From the cell containing the given text, extract its center point as [x, y] coordinate. 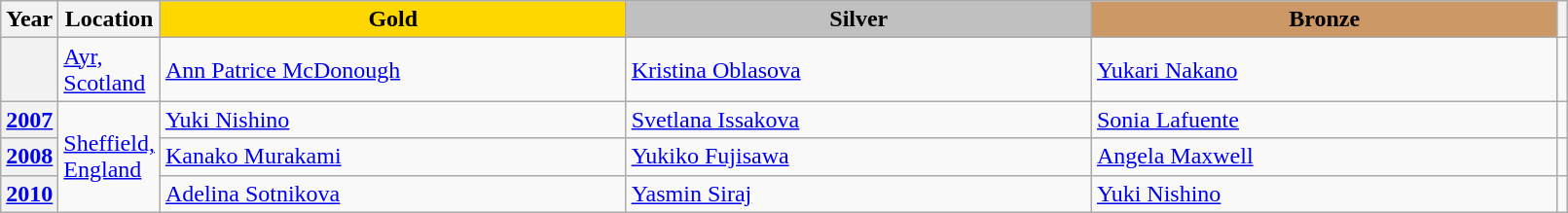
Kristina Oblasova [858, 70]
Silver [858, 19]
Yukiko Fujisawa [858, 157]
Angela Maxwell [1324, 157]
Ayr, Scotland [109, 70]
2010 [29, 194]
Ann Patrice McDonough [393, 70]
Sonia Lafuente [1324, 120]
2008 [29, 157]
Sheffield, England [109, 157]
Svetlana Issakova [858, 120]
Bronze [1324, 19]
Yasmin Siraj [858, 194]
Year [29, 19]
2007 [29, 120]
Kanako Murakami [393, 157]
Adelina Sotnikova [393, 194]
Yukari Nakano [1324, 70]
Location [109, 19]
Gold [393, 19]
